Detect which cell encompasses the target text, then output its [X, Y] center coordinate. 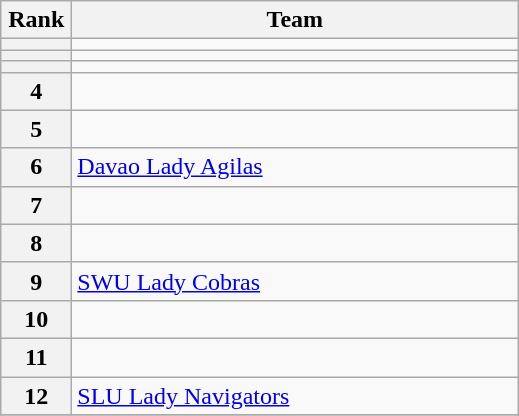
SLU Lady Navigators [295, 395]
8 [36, 243]
11 [36, 357]
5 [36, 129]
7 [36, 205]
SWU Lady Cobras [295, 281]
Davao Lady Agilas [295, 167]
4 [36, 91]
9 [36, 281]
Team [295, 20]
10 [36, 319]
Rank [36, 20]
6 [36, 167]
12 [36, 395]
